Return [X, Y] of the center of cell containing provided text 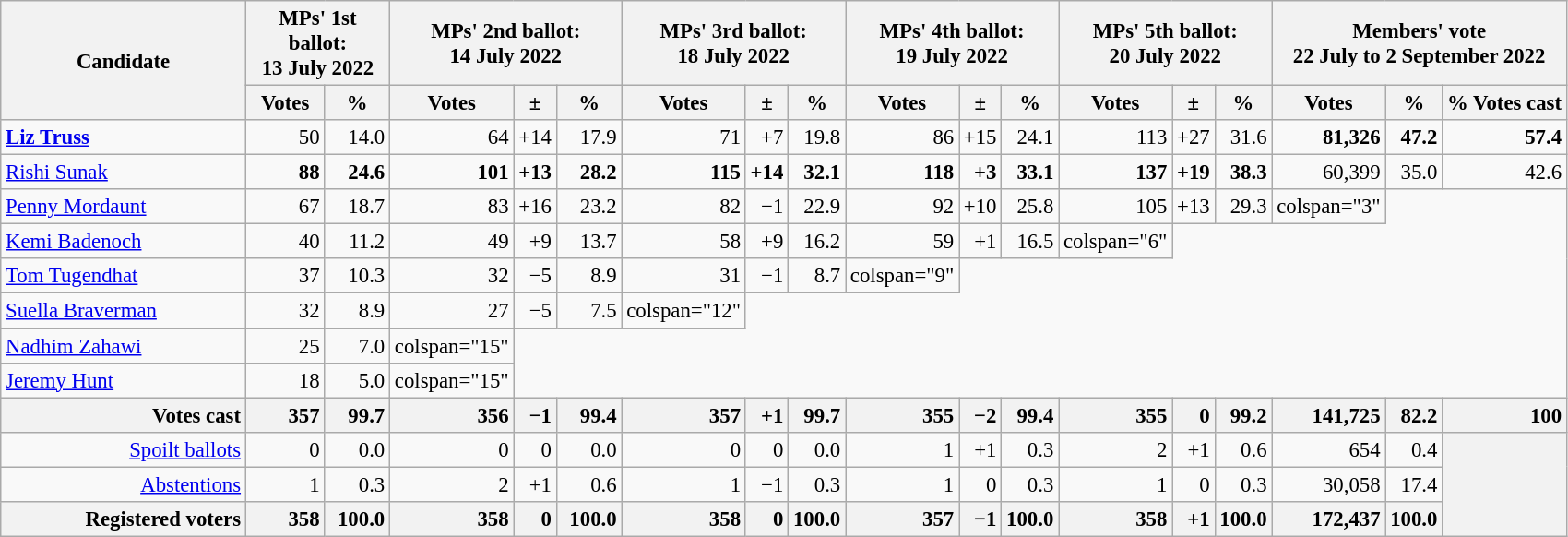
7.5 [588, 311]
22.9 [817, 207]
MPs' 4th ballot:19 July 2022 [952, 43]
Votes cast [124, 415]
colspan="12" [683, 311]
49 [452, 242]
86 [902, 137]
13.7 [588, 242]
7.0 [358, 346]
33.1 [1030, 173]
101 [452, 173]
Suella Braverman [124, 311]
23.2 [588, 207]
+19 [1194, 173]
50 [285, 137]
118 [902, 173]
29.3 [1243, 207]
172,437 [1328, 519]
113 [1116, 137]
141,725 [1328, 415]
24.6 [358, 173]
67 [285, 207]
58 [683, 242]
Members' vote22 July to 2 September 2022 [1420, 43]
28.2 [588, 173]
82 [683, 207]
60,399 [1328, 173]
11.2 [358, 242]
Registered voters [124, 519]
Penny Mordaunt [124, 207]
8.7 [817, 276]
81,326 [1328, 137]
356 [452, 415]
99.2 [1243, 415]
42.6 [1505, 173]
18 [285, 380]
Candidate [124, 61]
88 [285, 173]
MPs' 5th ballot:20 July 2022 [1166, 43]
115 [683, 173]
Liz Truss [124, 137]
100 [1505, 415]
27 [452, 311]
30,058 [1328, 484]
14.0 [358, 137]
MPs' 1st ballot:13 July 2022 [317, 43]
137 [1116, 173]
105 [1116, 207]
+7 [766, 137]
colspan="6" [1116, 242]
64 [452, 137]
+10 [980, 207]
5.0 [358, 380]
MPs' 3rd ballot:18 July 2022 [734, 43]
+3 [980, 173]
+27 [1194, 137]
MPs' 2nd ballot:14 July 2022 [505, 43]
31 [683, 276]
Abstentions [124, 484]
Spoilt ballots [124, 449]
16.5 [1030, 242]
17.9 [588, 137]
32.1 [817, 173]
% Votes cast [1505, 103]
92 [902, 207]
17.4 [1414, 484]
57.4 [1505, 137]
colspan="9" [902, 276]
16.2 [817, 242]
+15 [980, 137]
18.7 [358, 207]
25.8 [1030, 207]
Kemi Badenoch [124, 242]
19.8 [817, 137]
Nadhim Zahawi [124, 346]
83 [452, 207]
31.6 [1243, 137]
38.3 [1243, 173]
24.1 [1030, 137]
47.2 [1414, 137]
71 [683, 137]
Jeremy Hunt [124, 380]
82.2 [1414, 415]
59 [902, 242]
25 [285, 346]
37 [285, 276]
654 [1328, 449]
colspan="3" [1328, 207]
0.4 [1414, 449]
−2 [980, 415]
Rishi Sunak [124, 173]
+16 [535, 207]
Tom Tugendhat [124, 276]
10.3 [358, 276]
35.0 [1414, 173]
40 [285, 242]
